From the cell containing the given text, extract its center point as (X, Y) coordinate. 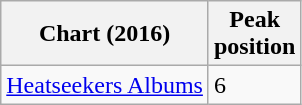
Peakposition (254, 34)
6 (254, 85)
Chart (2016) (105, 34)
Heatseekers Albums (105, 85)
